Return the (X, Y) coordinate for the center point of the cell that contains the specified text.  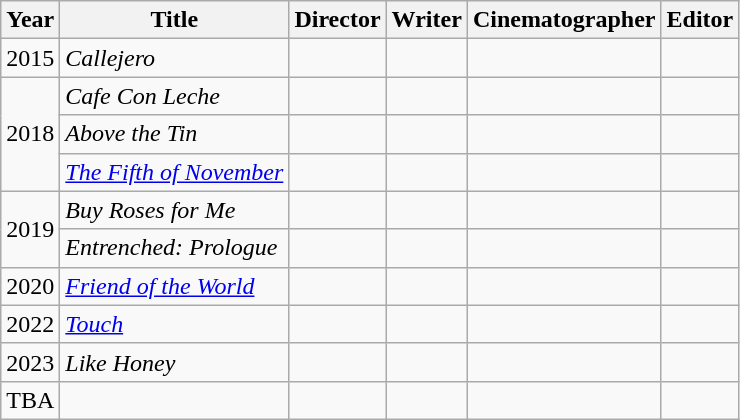
Friend of the World (174, 286)
Year (30, 20)
The Fifth of November (174, 172)
2019 (30, 229)
Buy Roses for Me (174, 210)
2020 (30, 286)
Entrenched: Prologue (174, 248)
Touch (174, 324)
2022 (30, 324)
Cinematographer (564, 20)
Callejero (174, 58)
Editor (700, 20)
2023 (30, 362)
Like Honey (174, 362)
TBA (30, 400)
Cafe Con Leche (174, 96)
2015 (30, 58)
Director (338, 20)
Above the Tin (174, 134)
Title (174, 20)
2018 (30, 134)
Writer (426, 20)
